Provide the [X, Y] coordinate of the cell's center where the given text is located.  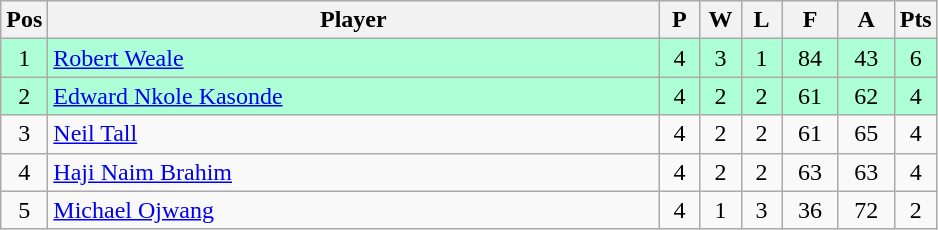
F [810, 20]
Pts [916, 20]
5 [24, 210]
62 [866, 96]
L [762, 20]
Michael Ojwang [354, 210]
Neil Tall [354, 134]
36 [810, 210]
65 [866, 134]
A [866, 20]
Robert Weale [354, 58]
W [720, 20]
6 [916, 58]
Haji Naim Brahim [354, 172]
72 [866, 210]
Pos [24, 20]
Edward Nkole Kasonde [354, 96]
P [680, 20]
Player [354, 20]
84 [810, 58]
43 [866, 58]
